Return the [x, y] coordinate for the center point of the cell that contains the specified text.  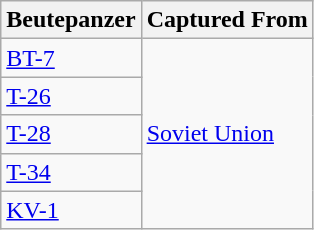
T-28 [71, 134]
Soviet Union [227, 134]
Beutepanzer [71, 20]
Captured From [227, 20]
T-26 [71, 96]
BT-7 [71, 58]
KV-1 [71, 210]
T-34 [71, 172]
